Locate the cell with the specified text and output its [x, y] center coordinate. 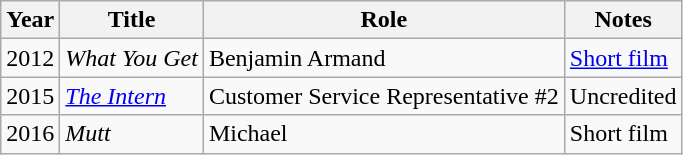
Notes [623, 20]
Customer Service Representative #2 [384, 96]
The Intern [132, 96]
Mutt [132, 134]
Year [30, 20]
Benjamin Armand [384, 58]
Uncredited [623, 96]
2015 [30, 96]
2016 [30, 134]
Title [132, 20]
Role [384, 20]
2012 [30, 58]
What You Get [132, 58]
Michael [384, 134]
